Scan for the cell matching the given text and deliver its (x, y) coordinate at center. 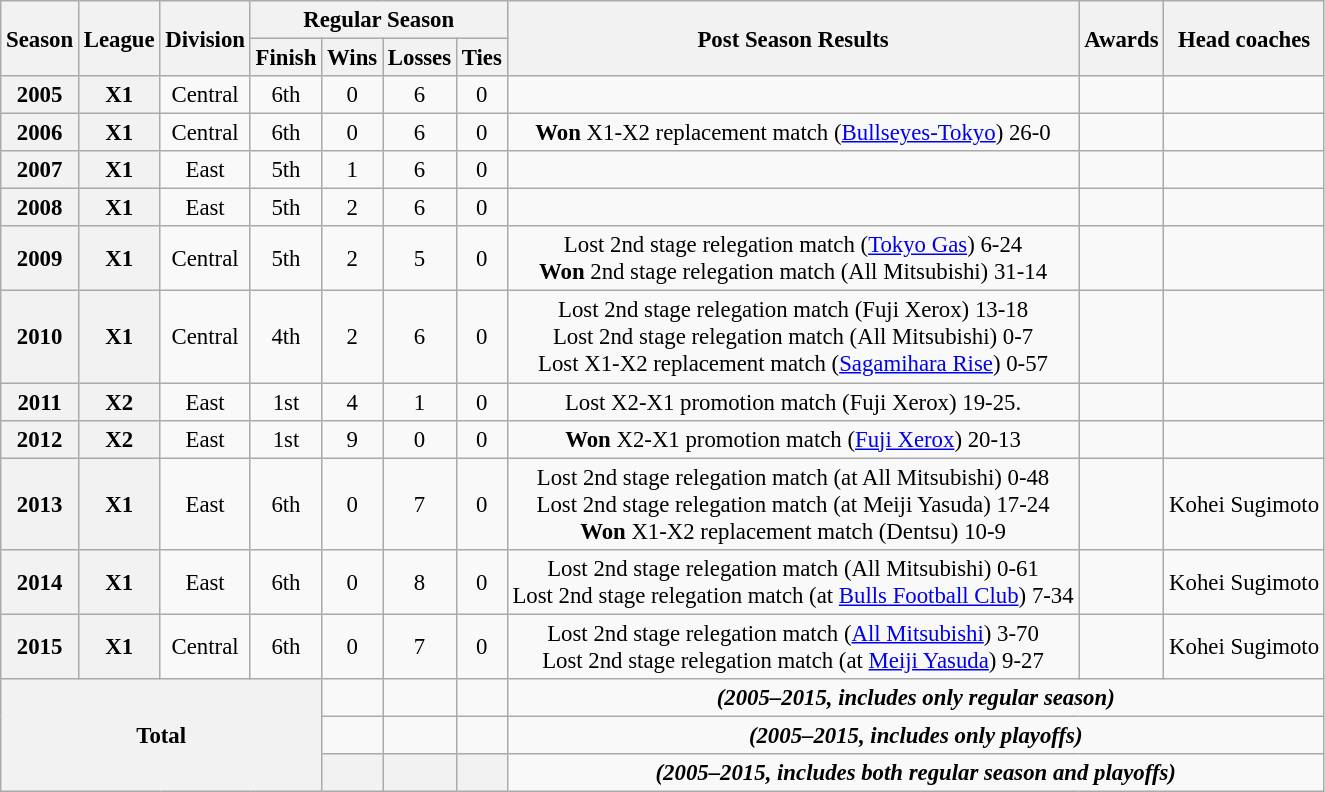
Division (205, 38)
2008 (40, 208)
2015 (40, 646)
League (118, 38)
2007 (40, 170)
Lost 2nd stage relegation match (All Mitsubishi) 3-70Lost 2nd stage relegation match (at Meiji Yasuda) 9-27 (793, 646)
Head coaches (1244, 38)
2009 (40, 258)
2006 (40, 133)
2005 (40, 95)
9 (352, 439)
2010 (40, 337)
Won X2-X1 promotion match (Fuji Xerox) 20-13 (793, 439)
Ties (482, 58)
2011 (40, 402)
2014 (40, 582)
Lost X2-X1 promotion match (Fuji Xerox) 19-25. (793, 402)
2012 (40, 439)
Season (40, 38)
2013 (40, 504)
8 (419, 582)
Lost 2nd stage relegation match (Tokyo Gas) 6-24Won 2nd stage relegation match (All Mitsubishi) 31-14 (793, 258)
Losses (419, 58)
Lost 2nd stage relegation match (All Mitsubishi) 0-61Lost 2nd stage relegation match (at Bulls Football Club) 7-34 (793, 582)
Finish (286, 58)
Awards (1122, 38)
Wins (352, 58)
(2005–2015, includes both regular season and playoffs) (916, 773)
(2005–2015, includes only playoffs) (916, 735)
4th (286, 337)
Total (162, 736)
Regular Season (378, 20)
(2005–2015, includes only regular season) (916, 698)
Won X1-X2 replacement match (Bullseyes-Tokyo) 26-0 (793, 133)
4 (352, 402)
5 (419, 258)
Post Season Results (793, 38)
